Determine the (X, Y) coordinate at the center of the cell enclosing the given text.  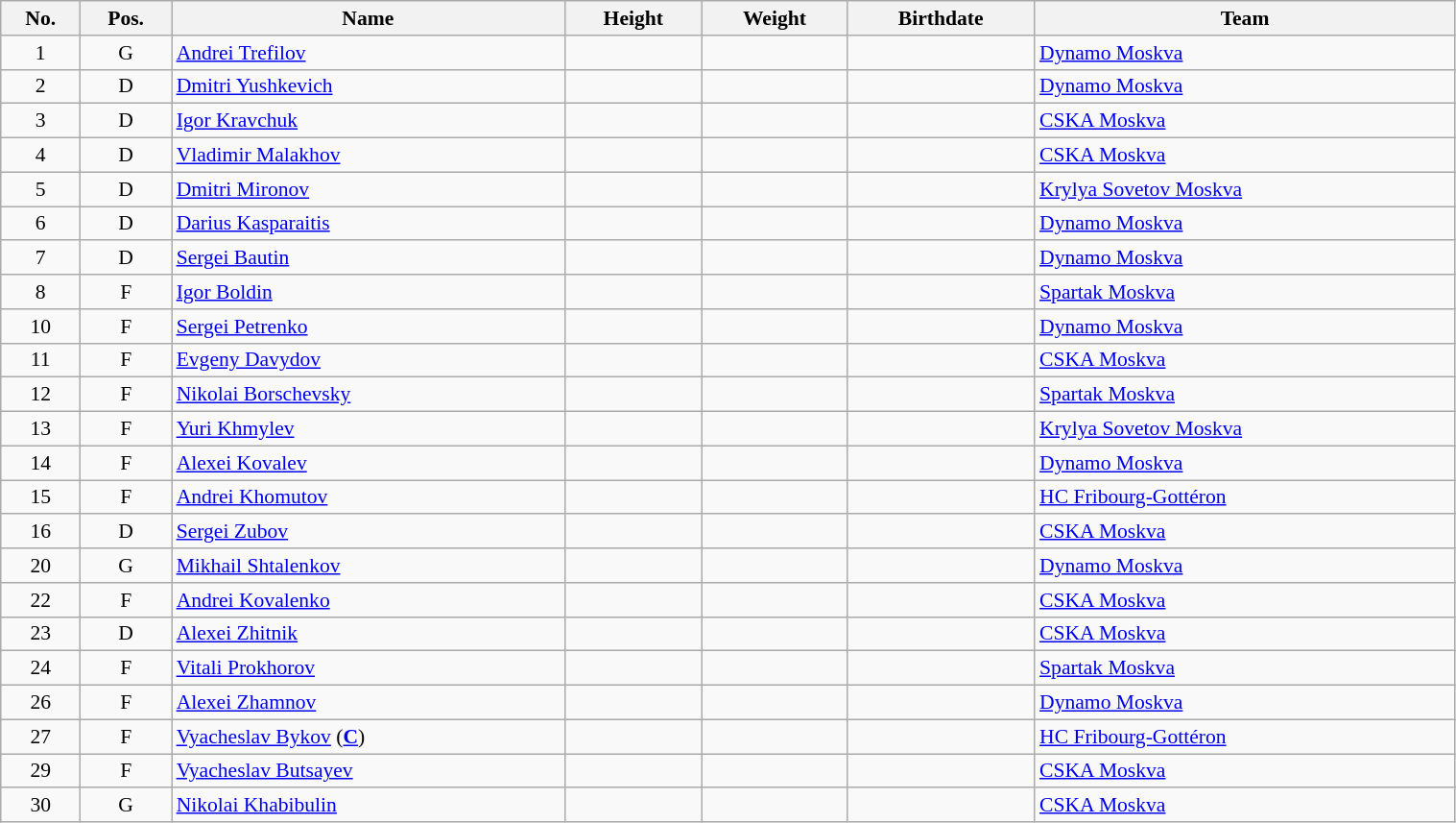
Yuri Khmylev (369, 429)
Dmitri Yushkevich (369, 86)
Alexei Zhamnov (369, 703)
13 (40, 429)
Evgeny Davydov (369, 360)
Dmitri Mironov (369, 189)
Pos. (127, 18)
Vitali Prokhorov (369, 668)
Team (1245, 18)
Vyacheslav Bykov (C) (369, 737)
Weight (776, 18)
23 (40, 634)
Alexei Zhitnik (369, 634)
27 (40, 737)
Igor Kravchuk (369, 121)
15 (40, 497)
Darius Kasparaitis (369, 224)
Sergei Zubov (369, 532)
11 (40, 360)
4 (40, 156)
Andrei Kovalenko (369, 600)
5 (40, 189)
Sergei Petrenko (369, 327)
Andrei Khomutov (369, 497)
10 (40, 327)
Vyacheslav Butsayev (369, 771)
Vladimir Malakhov (369, 156)
Birthdate (941, 18)
20 (40, 566)
Sergei Bautin (369, 258)
12 (40, 395)
24 (40, 668)
22 (40, 600)
30 (40, 806)
Mikhail Shtalenkov (369, 566)
Name (369, 18)
6 (40, 224)
No. (40, 18)
Nikolai Borschevsky (369, 395)
Nikolai Khabibulin (369, 806)
7 (40, 258)
Height (633, 18)
2 (40, 86)
3 (40, 121)
26 (40, 703)
16 (40, 532)
29 (40, 771)
Igor Boldin (369, 292)
1 (40, 53)
14 (40, 463)
8 (40, 292)
Andrei Trefilov (369, 53)
Alexei Kovalev (369, 463)
